Identify which cell holds the provided text, then report its [x, y] central coordinate. 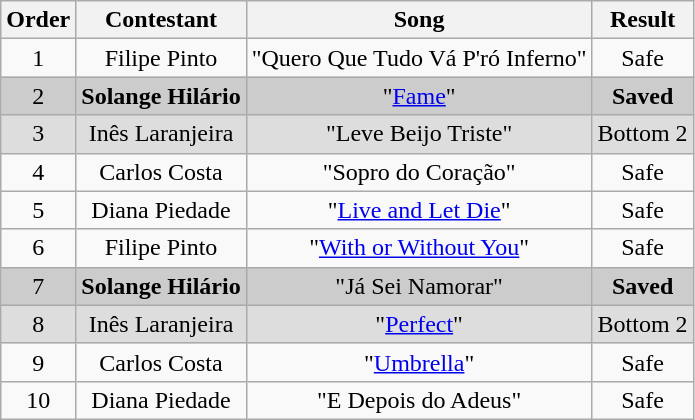
"Quero Que Tudo Vá P'ró Inferno" [419, 58]
"E Depois do Adeus" [419, 400]
"Umbrella" [419, 362]
Contestant [161, 20]
1 [38, 58]
"Sopro do Coração" [419, 172]
"Perfect" [419, 324]
4 [38, 172]
10 [38, 400]
8 [38, 324]
9 [38, 362]
"With or Without You" [419, 248]
"Leve Beijo Triste" [419, 134]
2 [38, 96]
3 [38, 134]
6 [38, 248]
"Já Sei Namorar" [419, 286]
"Live and Let Die" [419, 210]
"Fame" [419, 96]
5 [38, 210]
Song [419, 20]
7 [38, 286]
Result [642, 20]
Order [38, 20]
